Identify which cell holds the provided text, then report its (X, Y) central coordinate. 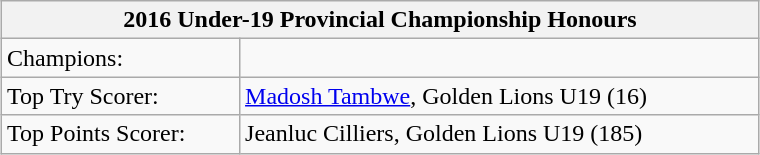
Madosh Tambwe, Golden Lions U19 (16) (500, 96)
Top Try Scorer: (121, 96)
2016 Under-19 Provincial Championship Honours (380, 20)
Champions: (121, 58)
Jeanluc Cilliers, Golden Lions U19 (185) (500, 134)
Top Points Scorer: (121, 134)
